Output the (X, Y) coordinate of the center of the cell containing the given text.  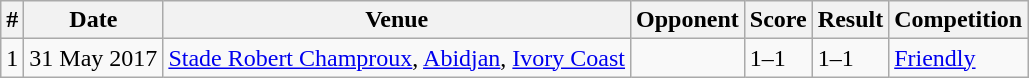
Stade Robert Champroux, Abidjan, Ivory Coast (397, 58)
1 (12, 58)
Opponent (688, 20)
Score (778, 20)
Result (850, 20)
# (12, 20)
Venue (397, 20)
Friendly (958, 58)
Date (94, 20)
Competition (958, 20)
31 May 2017 (94, 58)
